Extract the [X, Y] coordinate from the center of the cell holding the provided text.  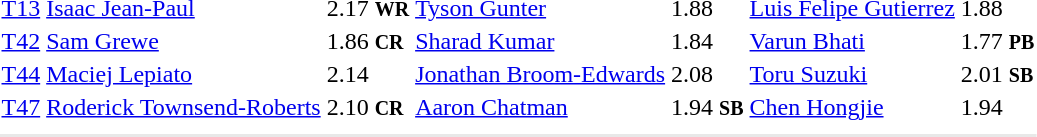
T47 [21, 107]
Aaron Chatman [540, 107]
1.77 PB [998, 41]
1.94 [998, 107]
Maciej Lepiato [184, 74]
Chen Hongjie [852, 107]
2.10 CR [368, 107]
T44 [21, 74]
2.14 [368, 74]
1.84 [708, 41]
Sharad Kumar [540, 41]
2.01 SB [998, 74]
Toru Suzuki [852, 74]
1.94 SB [708, 107]
Roderick Townsend-Roberts [184, 107]
T42 [21, 41]
Varun Bhati [852, 41]
Sam Grewe [184, 41]
1.86 CR [368, 41]
Jonathan Broom-Edwards [540, 74]
2.08 [708, 74]
